Return [X, Y] of the center of cell containing provided text 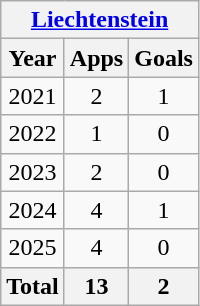
2025 [33, 248]
Goals [164, 58]
Total [33, 286]
2024 [33, 210]
Apps [96, 58]
13 [96, 286]
2022 [33, 134]
Liechtenstein [100, 20]
Year [33, 58]
2023 [33, 172]
2021 [33, 96]
